Search for the cell housing the specified text and yield its (X, Y) center coordinate. 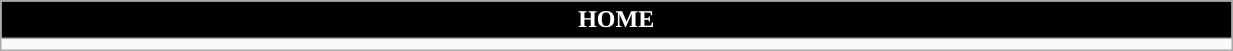
HOME (616, 20)
